From the cell containing the given text, extract its center point as [x, y] coordinate. 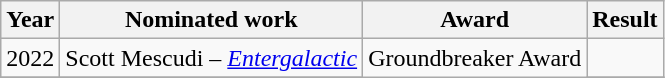
2022 [30, 58]
Award [475, 20]
Year [30, 20]
Nominated work [212, 20]
Groundbreaker Award [475, 58]
Scott Mescudi – Entergalactic [212, 58]
Result [625, 20]
